Identify which cell holds the provided text, then report its (X, Y) central coordinate. 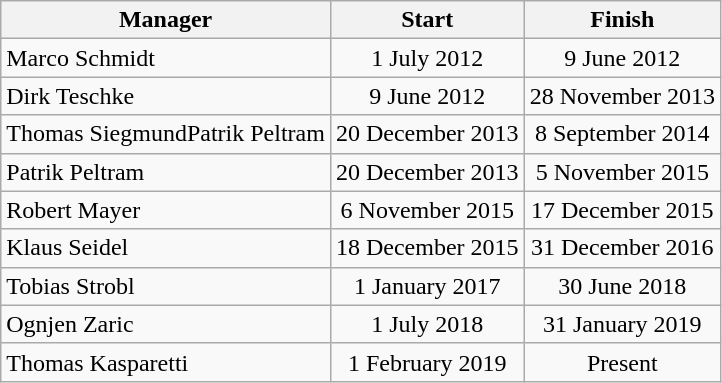
Thomas SiegmundPatrik Peltram (166, 134)
Start (427, 20)
Present (622, 362)
Finish (622, 20)
Klaus Seidel (166, 248)
1 January 2017 (427, 286)
1 February 2019 (427, 362)
Marco Schmidt (166, 58)
Thomas Kasparetti (166, 362)
6 November 2015 (427, 210)
Manager (166, 20)
31 January 2019 (622, 324)
31 December 2016 (622, 248)
30 June 2018 (622, 286)
Patrik Peltram (166, 172)
Robert Mayer (166, 210)
1 July 2018 (427, 324)
17 December 2015 (622, 210)
Tobias Strobl (166, 286)
5 November 2015 (622, 172)
28 November 2013 (622, 96)
1 July 2012 (427, 58)
8 September 2014 (622, 134)
Ognjen Zaric (166, 324)
18 December 2015 (427, 248)
Dirk Teschke (166, 96)
